Identify which cell holds the provided text, then report its (x, y) central coordinate. 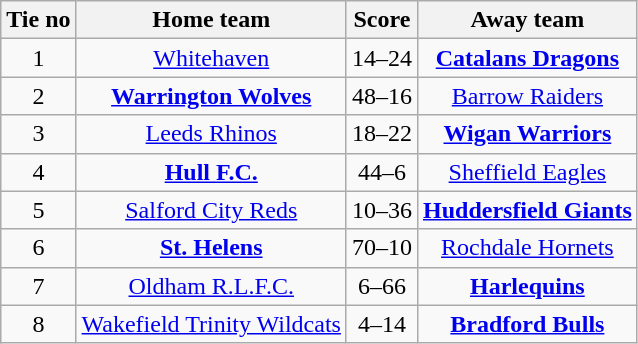
Salford City Reds (211, 210)
Leeds Rhinos (211, 134)
Score (382, 20)
Wakefield Trinity Wildcats (211, 324)
Warrington Wolves (211, 96)
8 (38, 324)
18–22 (382, 134)
Harlequins (527, 286)
6–66 (382, 286)
Catalans Dragons (527, 58)
Huddersfield Giants (527, 210)
70–10 (382, 248)
Wigan Warriors (527, 134)
Barrow Raiders (527, 96)
St. Helens (211, 248)
1 (38, 58)
10–36 (382, 210)
Whitehaven (211, 58)
Sheffield Eagles (527, 172)
Hull F.C. (211, 172)
14–24 (382, 58)
5 (38, 210)
4–14 (382, 324)
Oldham R.L.F.C. (211, 286)
4 (38, 172)
6 (38, 248)
Bradford Bulls (527, 324)
3 (38, 134)
Away team (527, 20)
2 (38, 96)
Rochdale Hornets (527, 248)
44–6 (382, 172)
7 (38, 286)
Home team (211, 20)
48–16 (382, 96)
Tie no (38, 20)
